Scan for the cell matching the given text and deliver its [x, y] coordinate at center. 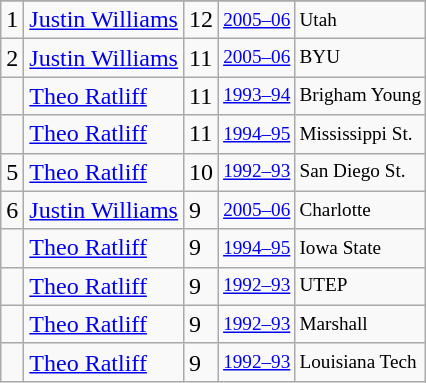
San Diego St. [360, 172]
Louisiana Tech [360, 362]
10 [200, 172]
Utah [360, 20]
Marshall [360, 324]
Iowa State [360, 248]
BYU [360, 58]
6 [12, 210]
1 [12, 20]
12 [200, 20]
Mississippi St. [360, 134]
1993–94 [257, 96]
2 [12, 58]
UTEP [360, 286]
Charlotte [360, 210]
Brigham Young [360, 96]
5 [12, 172]
